Extract the [x, y] coordinate from the center of the cell holding the provided text.  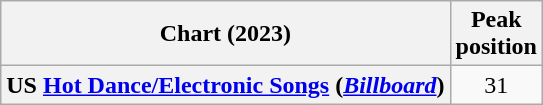
31 [496, 85]
Chart (2023) [226, 34]
US Hot Dance/Electronic Songs (Billboard) [226, 85]
Peakposition [496, 34]
